Return [x, y] of the center of cell containing provided text 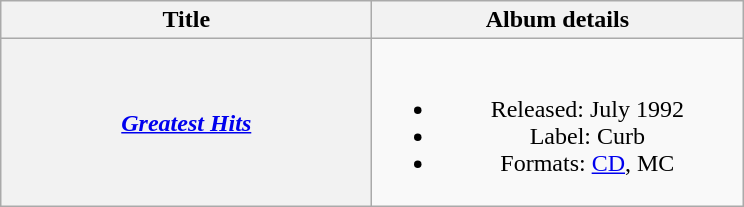
Album details [558, 20]
Released: July 1992Label: CurbFormats: CD, MC [558, 122]
Greatest Hits [186, 122]
Title [186, 20]
